Locate the cell with the specified text and output its (X, Y) center coordinate. 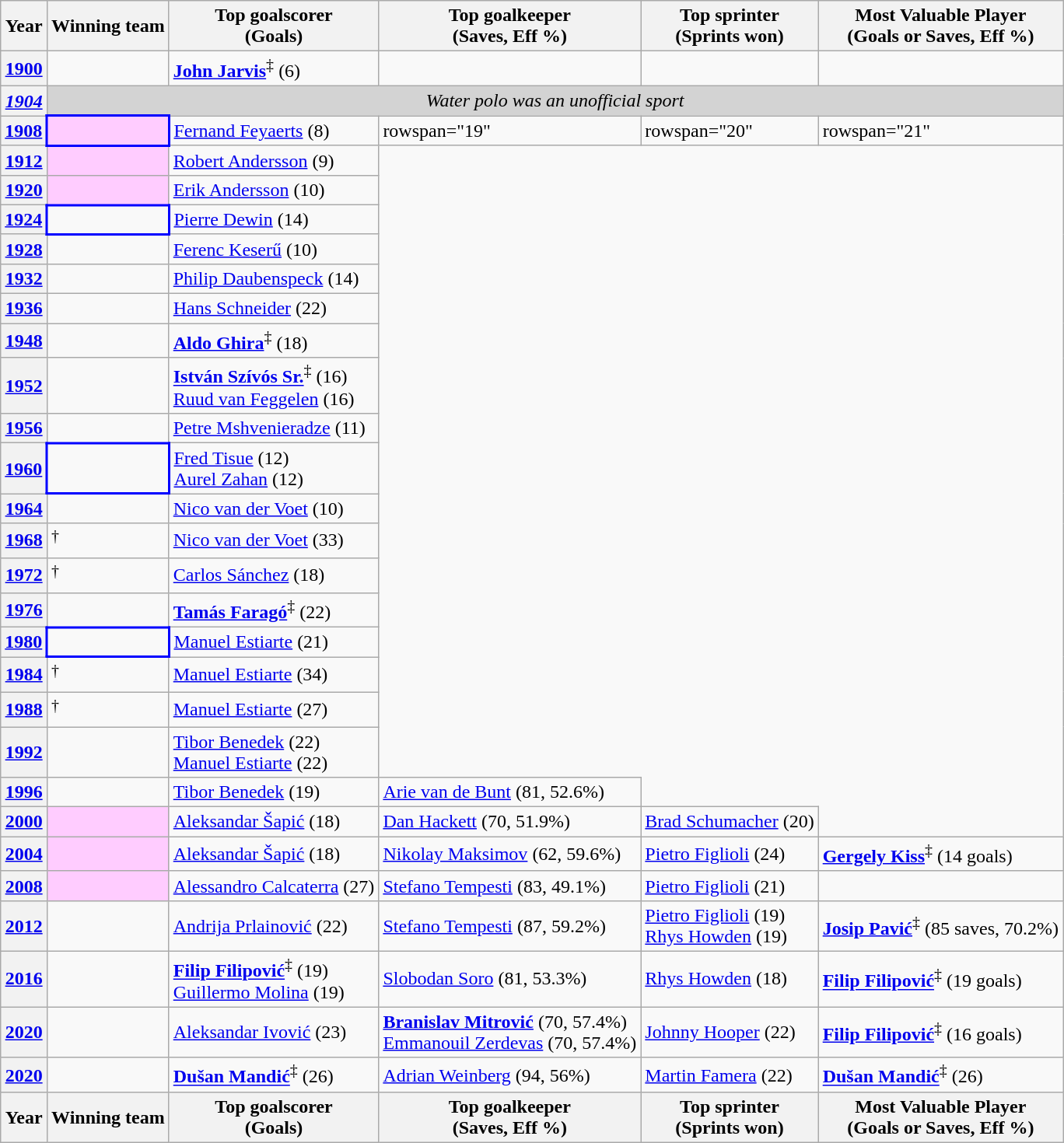
Manuel Estiarte (21) (274, 642)
Alessandro Calcaterra (27) (274, 886)
Pietro Figlioli (24) (730, 854)
Robert Andersson (9) (274, 160)
1968 (24, 541)
1972 (24, 575)
1904 (24, 101)
Tamás Faragó‡ (22) (274, 610)
Fernand Feyaerts (8) (274, 131)
1912 (24, 160)
2012 (24, 925)
1952 (24, 386)
rowspan="21" (940, 131)
Johnny Hooper (22) (730, 1033)
Stefano Tempesti (87, 59.2%) (510, 925)
1992 (24, 751)
Tibor Benedek (19) (274, 792)
Dan Hackett (70, 51.9%) (510, 822)
Branislav Mitrović (70, 57.4%) Emmanouil Zerdevas (70, 57.4%) (510, 1033)
Nico van der Voet (10) (274, 509)
1928 (24, 249)
rowspan="20" (730, 131)
Water polo was an unofficial sport (555, 101)
Petre Mshvenieradze (11) (274, 428)
1908 (24, 131)
István Szívós Sr.‡ (16) Ruud van Feggelen (16) (274, 386)
Gergely Kiss‡ (14 goals) (940, 854)
1960 (24, 468)
Filip Filipović‡ (19 goals) (940, 979)
1900 (24, 68)
Stefano Tempesti (83, 49.1%) (510, 886)
2004 (24, 854)
Martin Famera (22) (730, 1075)
1984 (24, 675)
Slobodan Soro (81, 53.3%) (510, 979)
Aldo Ghira‡ (18) (274, 341)
Andrija Prlainović (22) (274, 925)
Pierre Dewin (14) (274, 219)
Manuel Estiarte (27) (274, 709)
2008 (24, 886)
Nico van der Voet (33) (274, 541)
1996 (24, 792)
1936 (24, 309)
1920 (24, 190)
Manuel Estiarte (34) (274, 675)
Josip Pavić‡ (85 saves, 70.2%) (940, 925)
Pietro Figlioli (19) Rhys Howden (19) (730, 925)
John Jarvis‡ (6) (274, 68)
Filip Filipović‡ (19) Guillermo Molina (19) (274, 979)
Hans Schneider (22) (274, 309)
2000 (24, 822)
1956 (24, 428)
1980 (24, 642)
1924 (24, 219)
rowspan="19" (510, 131)
Filip Filipović‡ (16 goals) (940, 1033)
Philip Daubenspeck (14) (274, 278)
Arie van de Bunt (81, 52.6%) (510, 792)
1964 (24, 509)
Brad Schumacher (20) (730, 822)
Fred Tisue (12) Aurel Zahan (12) (274, 468)
Pietro Figlioli (21) (730, 886)
Ferenc Keserű (10) (274, 249)
1932 (24, 278)
Rhys Howden (18) (730, 979)
Nikolay Maksimov (62, 59.6%) (510, 854)
Adrian Weinberg (94, 56%) (510, 1075)
1976 (24, 610)
Aleksandar Ivović (23) (274, 1033)
1988 (24, 709)
Tibor Benedek (22) Manuel Estiarte (22) (274, 751)
Carlos Sánchez (18) (274, 575)
Erik Andersson (10) (274, 190)
1948 (24, 341)
2016 (24, 979)
